From the cell containing the given text, extract its center point as [X, Y] coordinate. 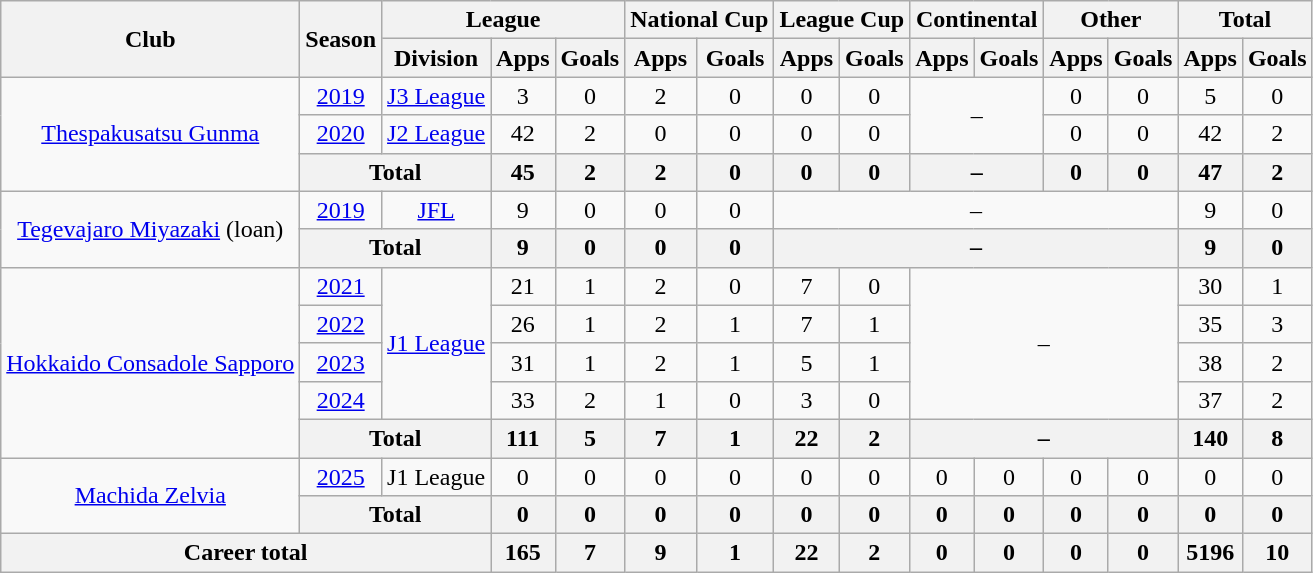
Career total [246, 553]
10 [1277, 553]
5196 [1210, 553]
Division [436, 58]
37 [1210, 400]
38 [1210, 362]
Other [1111, 20]
2025 [341, 477]
League [504, 20]
League Cup [842, 20]
Season [341, 39]
35 [1210, 324]
47 [1210, 172]
Club [150, 39]
Hokkaido Consadole Sapporo [150, 362]
Continental [977, 20]
165 [523, 553]
30 [1210, 286]
26 [523, 324]
J2 League [436, 134]
45 [523, 172]
JFL [436, 210]
2024 [341, 400]
111 [523, 438]
8 [1277, 438]
21 [523, 286]
J3 League [436, 96]
33 [523, 400]
Tegevajaro Miyazaki (loan) [150, 229]
Thespakusatsu Gunma [150, 134]
2023 [341, 362]
31 [523, 362]
Machida Zelvia [150, 496]
2020 [341, 134]
2022 [341, 324]
2021 [341, 286]
National Cup [700, 20]
140 [1210, 438]
